Determine the (X, Y) coordinate at the center of the cell enclosing the given text.  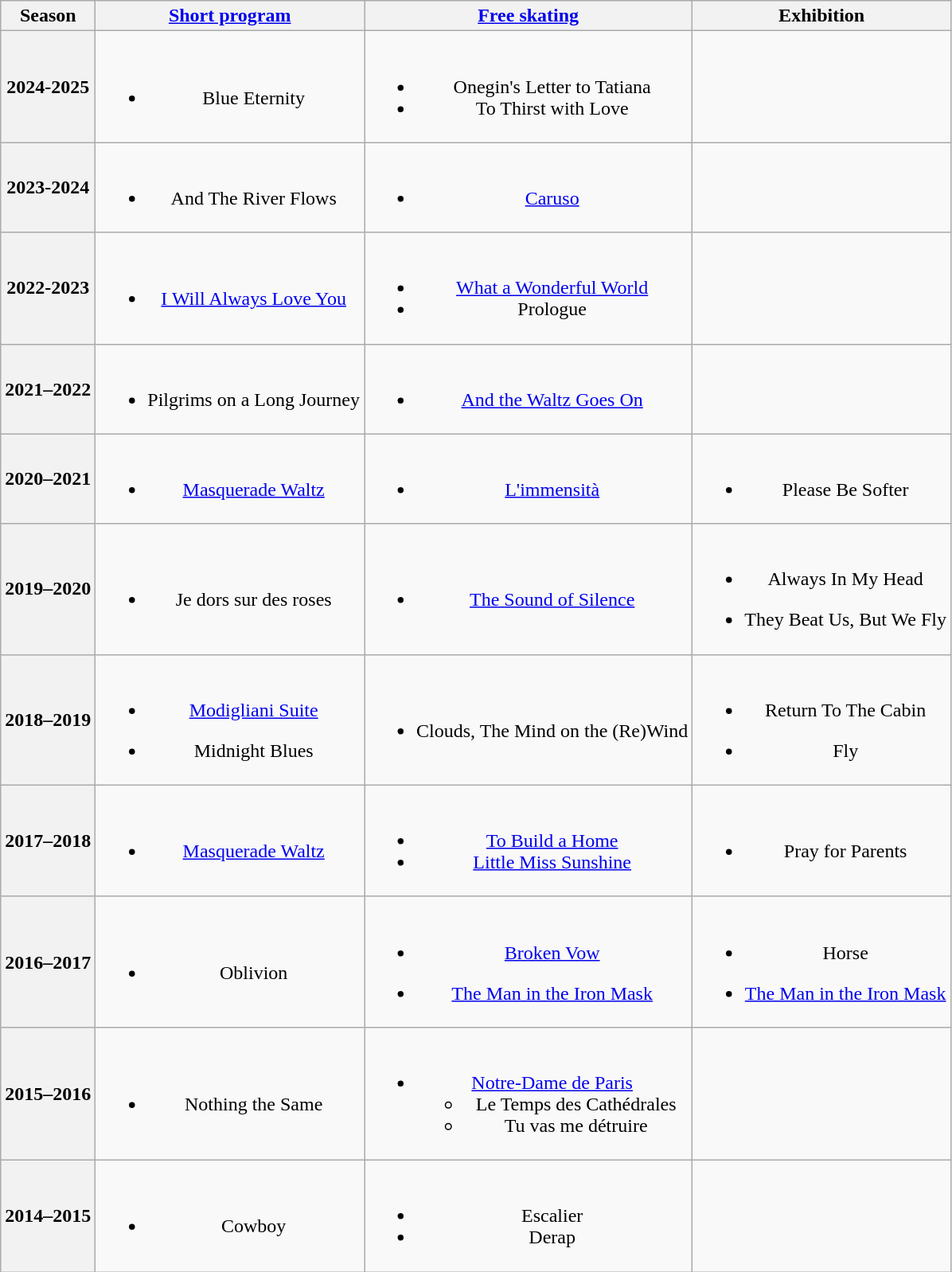
2023-2024 (48, 188)
What a Wonderful World Prologue (529, 288)
2022-2023 (48, 288)
And the Waltz Goes On (529, 388)
HorseThe Man in the Iron Mask (821, 962)
2019–2020 (48, 589)
Modigliani Suite Midnight Blues (230, 720)
Blue Eternity (230, 87)
2014–2015 (48, 1215)
Caruso (529, 188)
2016–2017 (48, 962)
Return To The Cabin Fly (821, 720)
2018–2019 (48, 720)
Notre-Dame de Paris Le Temps des Cathédrales Tu vas me détruire (529, 1094)
Short program (230, 16)
I Will Always Love You (230, 288)
Always In My HeadThey Beat Us, But We Fly (821, 589)
Please Be Softer (821, 479)
2021–2022 (48, 388)
2017–2018 (48, 841)
The Sound of Silence (529, 589)
Nothing the Same (230, 1094)
Cowboy (230, 1215)
To Build a Home Little Miss Sunshine (529, 841)
2020–2021 (48, 479)
Season (48, 16)
Oblivion (230, 962)
Clouds, The Mind on the (Re)Wind (529, 720)
Onegin's Letter to TatianaTo Thirst with Love (529, 87)
Free skating (529, 16)
Je dors sur des roses (230, 589)
2024-2025 (48, 87)
Exhibition (821, 16)
L'immensità (529, 479)
And The River Flows (230, 188)
Escalier Derap (529, 1215)
Broken Vow The Man in the Iron Mask (529, 962)
Pray for Parents (821, 841)
2015–2016 (48, 1094)
Pilgrims on a Long Journey (230, 388)
